Identify which cell holds the provided text, then report its [X, Y] central coordinate. 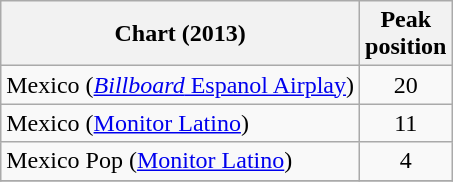
4 [406, 161]
11 [406, 123]
Mexico (Monitor Latino) [180, 123]
Peakposition [406, 34]
Mexico Pop (Monitor Latino) [180, 161]
Chart (2013) [180, 34]
Mexico (Billboard Espanol Airplay) [180, 85]
20 [406, 85]
